Pinpoint the cell where the given text exists, returning its [X, Y] midpoint coordinate. 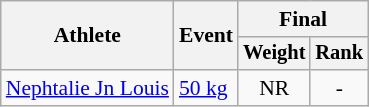
Rank [339, 54]
Final [303, 19]
50 kg [206, 88]
Weight [274, 54]
Event [206, 36]
NR [274, 88]
Nephtalie Jn Louis [88, 88]
Athlete [88, 36]
- [339, 88]
